Extract the (x, y) coordinate from the center of the cell holding the provided text.  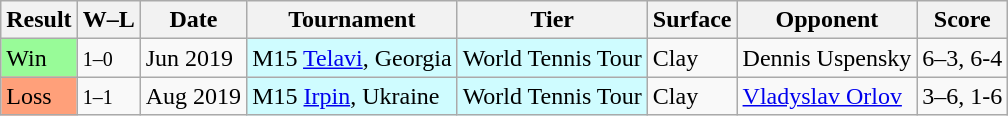
Date (193, 20)
M15 Telavi, Georgia (352, 58)
Tier (552, 20)
3–6, 1-6 (962, 96)
Dennis Uspensky (827, 58)
Opponent (827, 20)
Vladyslav Orlov (827, 96)
Jun 2019 (193, 58)
6–3, 6-4 (962, 58)
W–L (108, 20)
Win (39, 58)
Surface (692, 20)
M15 Irpin, Ukraine (352, 96)
1–0 (108, 58)
Tournament (352, 20)
Score (962, 20)
Aug 2019 (193, 96)
Loss (39, 96)
1–1 (108, 96)
Result (39, 20)
